Return the [x, y] coordinate for the center point of the cell that contains the specified text.  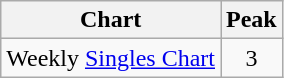
Peak [252, 20]
Chart [111, 20]
Weekly Singles Chart [111, 58]
3 [252, 58]
